Pinpoint the cell where the given text exists, returning its [X, Y] midpoint coordinate. 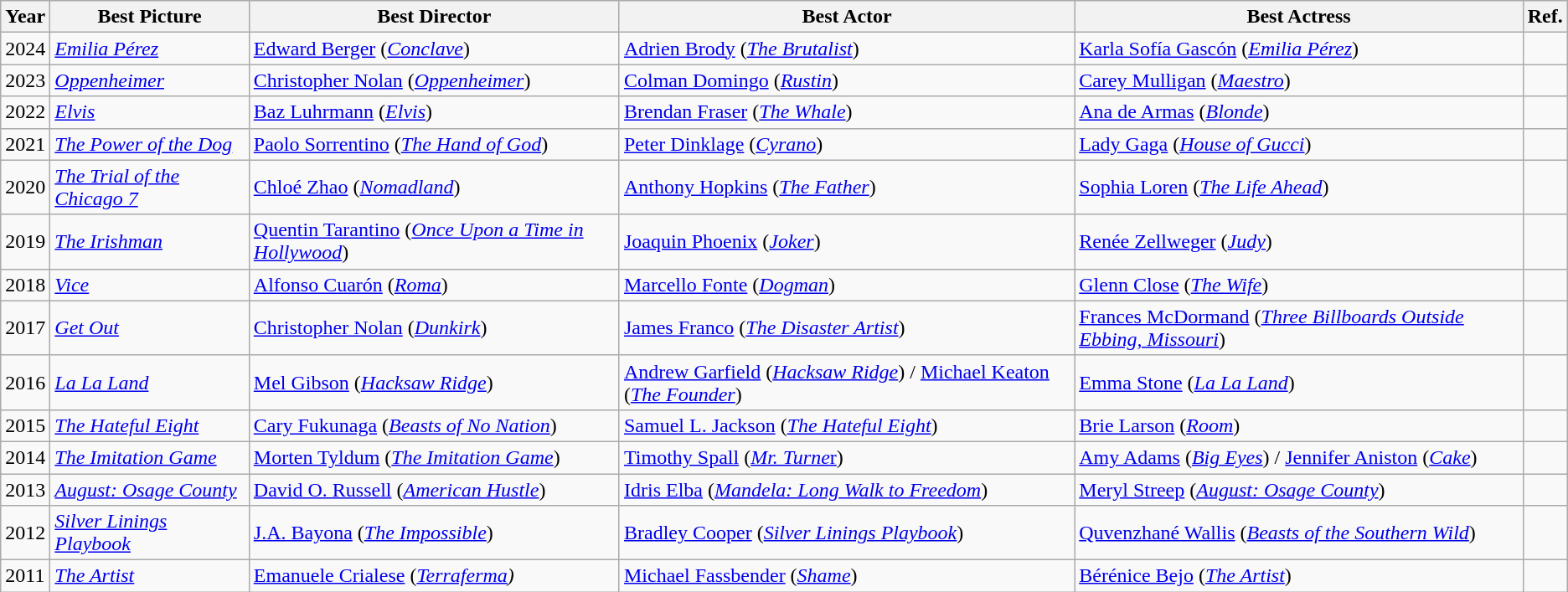
La La Land [149, 382]
The Hateful Eight [149, 425]
Best Picture [149, 17]
The Power of the Dog [149, 144]
Sophia Loren (The Life Ahead) [1298, 188]
Anthony Hopkins (The Father) [846, 188]
Amy Adams (Big Eyes) / Jennifer Aniston (Cake) [1298, 457]
2013 [25, 490]
Michael Fassbender (Shame) [846, 576]
Christopher Nolan (Oppenheimer) [434, 80]
Cary Fukunaga (Beasts of No Nation) [434, 425]
Quvenzhané Wallis (Beasts of the Southern Wild) [1298, 533]
Bérénice Bejo (The Artist) [1298, 576]
Best Actor [846, 17]
Adrien Brody (The Brutalist) [846, 49]
James Franco (The Disaster Artist) [846, 328]
The Irishman [149, 241]
Emanuele Crialese (Terraferma) [434, 576]
Joaquin Phoenix (Joker) [846, 241]
Glenn Close (The Wife) [1298, 285]
Meryl Streep (August: Osage County) [1298, 490]
Andrew Garfield (Hacksaw Ridge) / Michael Keaton (The Founder) [846, 382]
Idris Elba (Mandela: Long Walk to Freedom) [846, 490]
2020 [25, 188]
Edward Berger (Conclave) [434, 49]
Renée Zellweger (Judy) [1298, 241]
The Trial of the Chicago 7 [149, 188]
2015 [25, 425]
Carey Mulligan (Maestro) [1298, 80]
2016 [25, 382]
Colman Domingo (Rustin) [846, 80]
2017 [25, 328]
Alfonso Cuarón (Roma) [434, 285]
The Artist [149, 576]
J.A. Bayona (The Impossible) [434, 533]
Oppenheimer [149, 80]
Baz Luhrmann (Elvis) [434, 112]
Timothy Spall (Mr. Turner) [846, 457]
2023 [25, 80]
Elvis [149, 112]
Emilia Pérez [149, 49]
Chloé Zhao (Nomadland) [434, 188]
Bradley Cooper (Silver Linings Playbook) [846, 533]
Morten Tyldum (The Imitation Game) [434, 457]
The Imitation Game [149, 457]
2019 [25, 241]
Paolo Sorrentino (The Hand of God) [434, 144]
Frances McDormand (Three Billboards Outside Ebbing, Missouri) [1298, 328]
Get Out [149, 328]
Year [25, 17]
Emma Stone (La La Land) [1298, 382]
Ref. [1545, 17]
August: Osage County [149, 490]
2012 [25, 533]
Vice [149, 285]
2022 [25, 112]
Silver Linings Playbook [149, 533]
Ana de Armas (Blonde) [1298, 112]
2011 [25, 576]
2021 [25, 144]
Best Director [434, 17]
Best Actress [1298, 17]
Brendan Fraser (The Whale) [846, 112]
Karla Sofía Gascón (Emilia Pérez) [1298, 49]
Lady Gaga (House of Gucci) [1298, 144]
2024 [25, 49]
Christopher Nolan (Dunkirk) [434, 328]
2014 [25, 457]
Samuel L. Jackson (The Hateful Eight) [846, 425]
2018 [25, 285]
Peter Dinklage (Cyrano) [846, 144]
Marcello Fonte (Dogman) [846, 285]
Quentin Tarantino (Once Upon a Time in Hollywood) [434, 241]
Brie Larson (Room) [1298, 425]
David O. Russell (American Hustle) [434, 490]
Mel Gibson (Hacksaw Ridge) [434, 382]
